For the text-containing cell, return its midpoint in (x, y) coordinate format. 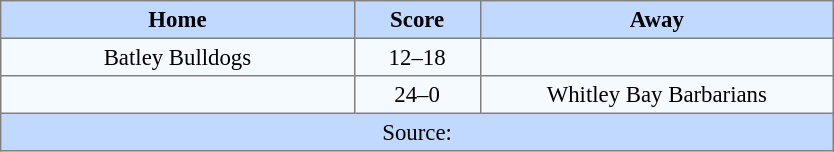
12–18 (417, 57)
Away (656, 20)
Batley Bulldogs (178, 57)
Whitley Bay Barbarians (656, 95)
24–0 (417, 95)
Home (178, 20)
Score (417, 20)
Source: (418, 132)
